Provide the (x, y) coordinate of the cell's center where the given text is located.  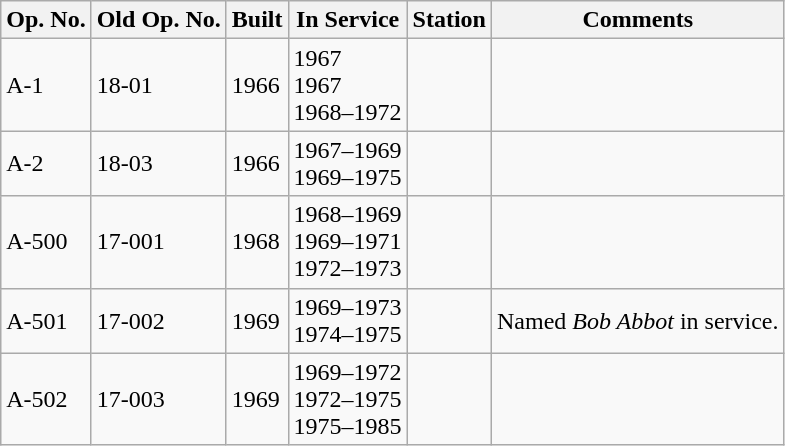
1967–19691969–1975 (348, 164)
17-001 (158, 242)
17-002 (158, 320)
Op. No. (46, 20)
Built (257, 20)
Comments (638, 20)
A-501 (46, 320)
1969–19721972–19751975–1985 (348, 399)
In Service (348, 20)
18-03 (158, 164)
1968 (257, 242)
Station (449, 20)
196719671968–1972 (348, 85)
Old Op. No. (158, 20)
A-500 (46, 242)
Named Bob Abbot in service. (638, 320)
1968–19691969–19711972–1973 (348, 242)
A-502 (46, 399)
17-003 (158, 399)
A-1 (46, 85)
1969–19731974–1975 (348, 320)
18-01 (158, 85)
A-2 (46, 164)
